Locate the cell with the specified text and output its [x, y] center coordinate. 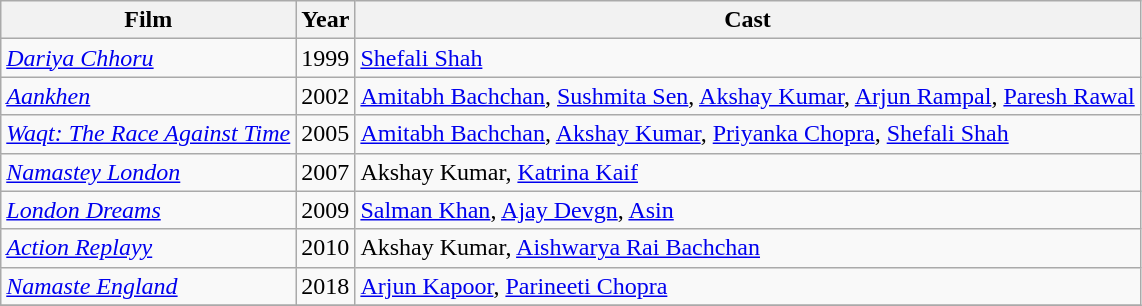
2010 [326, 248]
Namaste England [148, 286]
Arjun Kapoor, Parineeti Chopra [748, 286]
2009 [326, 210]
2007 [326, 172]
Action Replayy [148, 248]
Salman Khan, Ajay Devgn, Asin [748, 210]
Shefali Shah [748, 58]
Aankhen [148, 96]
Namastey London [148, 172]
Year [326, 20]
Amitabh Bachchan, Akshay Kumar, Priyanka Chopra, Shefali Shah [748, 134]
1999 [326, 58]
Waqt: The Race Against Time [148, 134]
2005 [326, 134]
Dariya Chhoru [148, 58]
Cast [748, 20]
2018 [326, 286]
Amitabh Bachchan, Sushmita Sen, Akshay Kumar, Arjun Rampal, Paresh Rawal [748, 96]
Akshay Kumar, Katrina Kaif [748, 172]
London Dreams [148, 210]
Akshay Kumar, Aishwarya Rai Bachchan [748, 248]
Film [148, 20]
2002 [326, 96]
